Find where the given text appears and provide that cell's center as (X, Y) coordinate. 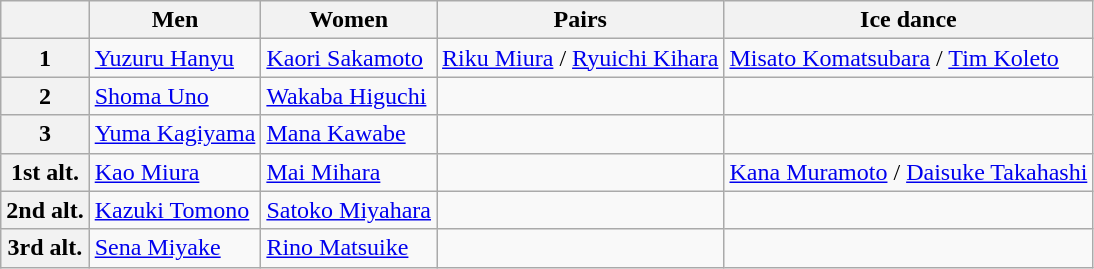
Shoma Uno (175, 96)
Men (175, 20)
1st alt. (45, 172)
Yuzuru Hanyu (175, 58)
Kazuki Tomono (175, 210)
Mana Kawabe (349, 134)
Yuma Kagiyama (175, 134)
Sena Miyake (175, 248)
Misato Komatsubara / Tim Koleto (908, 58)
2nd alt. (45, 210)
3 (45, 134)
2 (45, 96)
1 (45, 58)
Kao Miura (175, 172)
Riku Miura / Ryuichi Kihara (580, 58)
Mai Mihara (349, 172)
Rino Matsuike (349, 248)
Pairs (580, 20)
Kaori Sakamoto (349, 58)
Satoko Miyahara (349, 210)
3rd alt. (45, 248)
Kana Muramoto / Daisuke Takahashi (908, 172)
Women (349, 20)
Ice dance (908, 20)
Wakaba Higuchi (349, 96)
